Locate the cell with the specified text and output its [x, y] center coordinate. 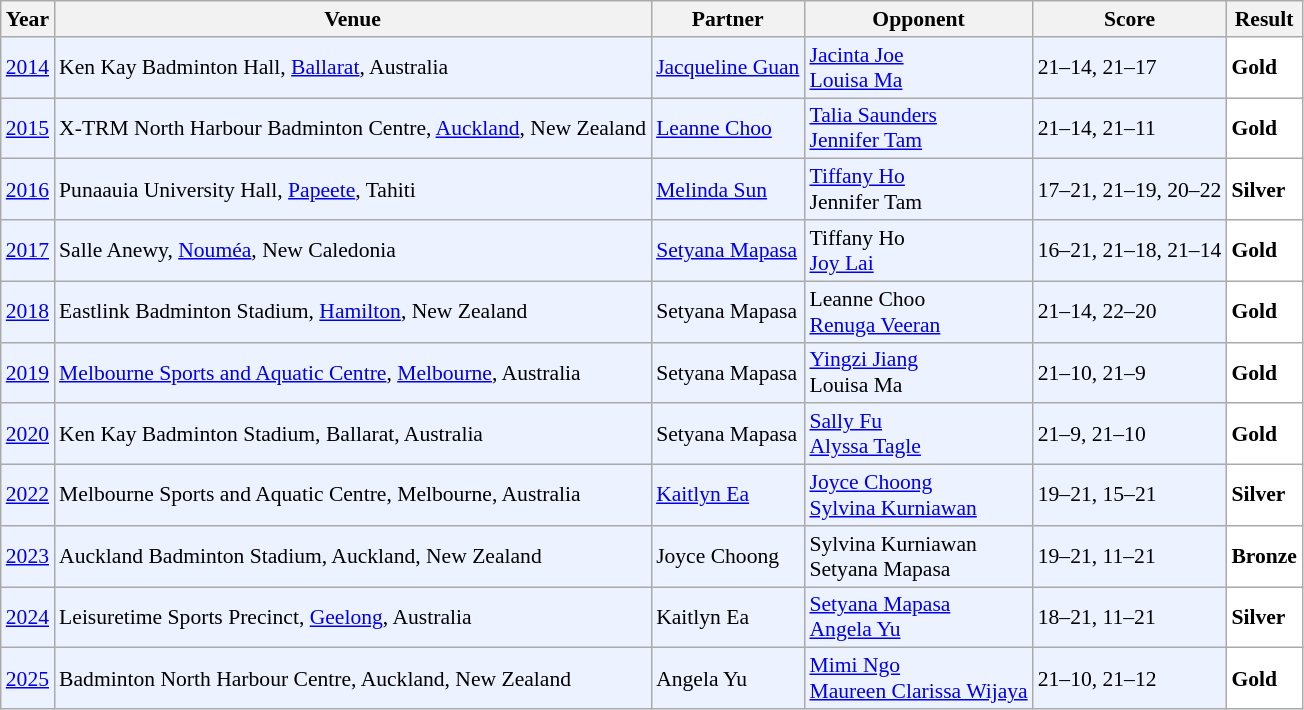
2020 [28, 434]
Jacqueline Guan [728, 68]
Sylvina Kurniawan Setyana Mapasa [918, 556]
2025 [28, 678]
2023 [28, 556]
Result [1264, 19]
Score [1130, 19]
Angela Yu [728, 678]
19–21, 15–21 [1130, 496]
Tiffany Ho Joy Lai [918, 250]
Yingzi Jiang Louisa Ma [918, 372]
Joyce Choong Sylvina Kurniawan [918, 496]
Eastlink Badminton Stadium, Hamilton, New Zealand [352, 312]
17–21, 21–19, 20–22 [1130, 190]
Mimi Ngo Maureen Clarissa Wijaya [918, 678]
21–10, 21–9 [1130, 372]
21–10, 21–12 [1130, 678]
Badminton North Harbour Centre, Auckland, New Zealand [352, 678]
21–9, 21–10 [1130, 434]
21–14, 21–11 [1130, 128]
19–21, 11–21 [1130, 556]
Jacinta Joe Louisa Ma [918, 68]
Ken Kay Badminton Hall, Ballarat, Australia [352, 68]
X-TRM North Harbour Badminton Centre, Auckland, New Zealand [352, 128]
16–21, 21–18, 21–14 [1130, 250]
Auckland Badminton Stadium, Auckland, New Zealand [352, 556]
Talia Saunders Jennifer Tam [918, 128]
2015 [28, 128]
Leisuretime Sports Precinct, Geelong, Australia [352, 618]
2022 [28, 496]
Opponent [918, 19]
Sally Fu Alyssa Tagle [918, 434]
Salle Anewy, Nouméa, New Caledonia [352, 250]
Ken Kay Badminton Stadium, Ballarat, Australia [352, 434]
Year [28, 19]
2019 [28, 372]
Melinda Sun [728, 190]
Bronze [1264, 556]
Tiffany Ho Jennifer Tam [918, 190]
Partner [728, 19]
Leanne Choo Renuga Veeran [918, 312]
2024 [28, 618]
Joyce Choong [728, 556]
2014 [28, 68]
2017 [28, 250]
Venue [352, 19]
2016 [28, 190]
21–14, 22–20 [1130, 312]
Setyana Mapasa Angela Yu [918, 618]
18–21, 11–21 [1130, 618]
Punaauia University Hall, Papeete, Tahiti [352, 190]
2018 [28, 312]
21–14, 21–17 [1130, 68]
Leanne Choo [728, 128]
